Scan for the cell matching the given text and deliver its [X, Y] coordinate at center. 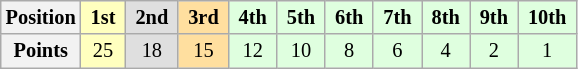
1st [104, 17]
9th [494, 17]
10 [301, 51]
2nd [152, 17]
Position [41, 17]
8th [446, 17]
Points [41, 51]
10th [547, 17]
6th [349, 17]
2 [494, 51]
18 [152, 51]
25 [104, 51]
1 [547, 51]
4th [253, 17]
7th [397, 17]
6 [397, 51]
12 [253, 51]
15 [203, 51]
5th [301, 17]
4 [446, 51]
3rd [203, 17]
8 [349, 51]
